Provide the [x, y] coordinate of the cell's center where the given text is located.  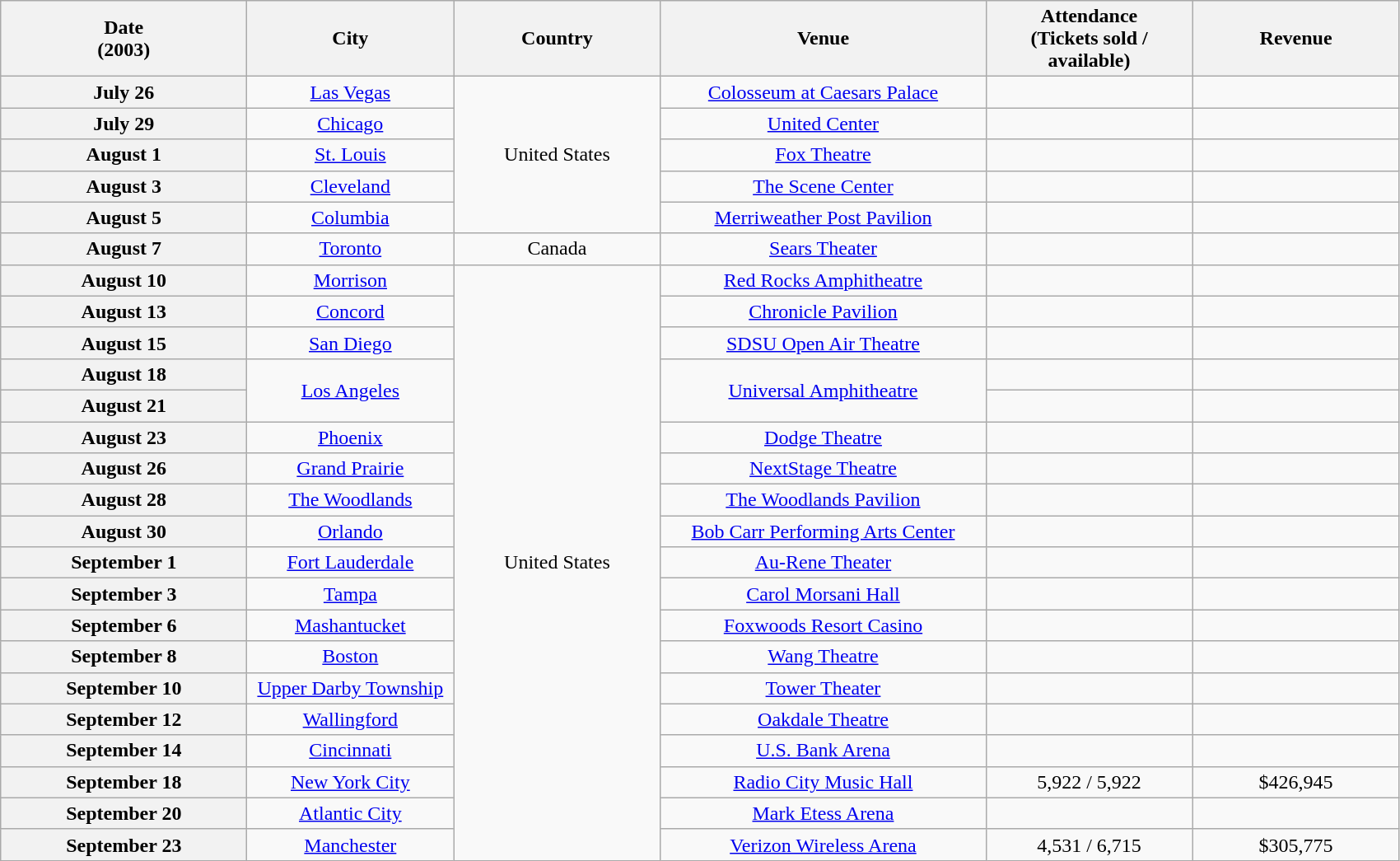
August 13 [124, 311]
August 26 [124, 469]
Cleveland [351, 186]
Country [557, 39]
September 6 [124, 625]
August 23 [124, 438]
Fort Lauderdale [351, 563]
Fox Theatre [824, 155]
September 20 [124, 813]
$305,775 [1296, 845]
The Woodlands [351, 500]
Oakdale Theatre [824, 719]
Venue [824, 39]
September 3 [124, 594]
Tampa [351, 594]
September 14 [124, 751]
Morrison [351, 280]
Los Angeles [351, 390]
SDSU Open Air Theatre [824, 343]
July 26 [124, 92]
United Center [824, 124]
August 1 [124, 155]
Concord [351, 311]
September 12 [124, 719]
September 1 [124, 563]
August 10 [124, 280]
Colosseum at Caesars Palace [824, 92]
August 30 [124, 531]
Foxwoods Resort Casino [824, 625]
Mark Etess Arena [824, 813]
4,531 / 6,715 [1089, 845]
Phoenix [351, 438]
Orlando [351, 531]
August 15 [124, 343]
Mashantucket [351, 625]
Sears Theater [824, 249]
Merriweather Post Pavilion [824, 218]
Radio City Music Hall [824, 782]
5,922 / 5,922 [1089, 782]
Bob Carr Performing Arts Center [824, 531]
Atlantic City [351, 813]
$426,945 [1296, 782]
Attendance (Tickets sold / available) [1089, 39]
Toronto [351, 249]
August 28 [124, 500]
August 3 [124, 186]
Grand Prairie [351, 469]
Date(2003) [124, 39]
Manchester [351, 845]
The Woodlands Pavilion [824, 500]
Verizon Wireless Arena [824, 845]
New York City [351, 782]
August 18 [124, 374]
Red Rocks Amphitheatre [824, 280]
September 18 [124, 782]
Wang Theatre [824, 657]
September 8 [124, 657]
City [351, 39]
NextStage Theatre [824, 469]
Wallingford [351, 719]
Columbia [351, 218]
July 29 [124, 124]
August 5 [124, 218]
August 7 [124, 249]
St. Louis [351, 155]
September 10 [124, 688]
August 21 [124, 405]
Chicago [351, 124]
The Scene Center [824, 186]
Revenue [1296, 39]
Las Vegas [351, 92]
Upper Darby Township [351, 688]
Universal Amphitheatre [824, 390]
Canada [557, 249]
Dodge Theatre [824, 438]
Carol Morsani Hall [824, 594]
Tower Theater [824, 688]
San Diego [351, 343]
Cincinnati [351, 751]
September 23 [124, 845]
Au-Rene Theater [824, 563]
Boston [351, 657]
Chronicle Pavilion [824, 311]
U.S. Bank Arena [824, 751]
